Output the [X, Y] coordinate of the center of the cell containing the given text.  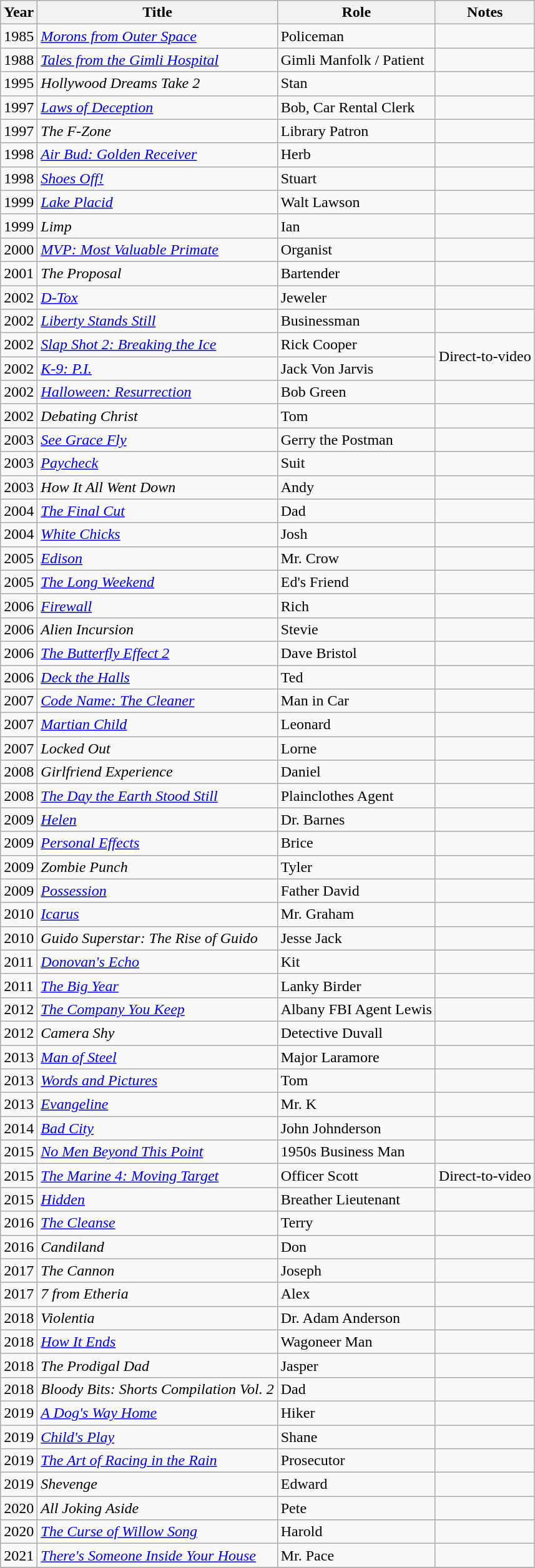
Organist [356, 249]
Paycheck [157, 463]
The Company You Keep [157, 1009]
Limp [157, 226]
2001 [19, 273]
Pete [356, 1508]
Role [356, 12]
Jasper [356, 1365]
How It Ends [157, 1342]
Prosecutor [356, 1461]
Detective Duvall [356, 1033]
Albany FBI Agent Lewis [356, 1009]
Gerry the Postman [356, 440]
Laws of Deception [157, 107]
All Joking Aside [157, 1508]
Zombie Punch [157, 867]
Icarus [157, 914]
Possession [157, 891]
Locked Out [157, 748]
MVP: Most Valuable Primate [157, 249]
Stevie [356, 629]
Lake Placid [157, 202]
Man of Steel [157, 1057]
The Final Cut [157, 511]
Bad City [157, 1128]
The Prodigal Dad [157, 1365]
Girlfriend Experience [157, 772]
Gimli Manfolk / Patient [356, 60]
Alex [356, 1294]
Ian [356, 226]
Major Laramore [356, 1057]
Stan [356, 84]
Shane [356, 1436]
1950s Business Man [356, 1152]
Walt Lawson [356, 202]
Edison [157, 558]
John Johnderson [356, 1128]
The Cleanse [157, 1223]
K-9: P.I. [157, 369]
Herb [356, 155]
Don [356, 1247]
The Cannon [157, 1270]
Brice [356, 843]
Father David [356, 891]
Mr. K [356, 1105]
Library Patron [356, 131]
Bob, Car Rental Clerk [356, 107]
Bartender [356, 273]
7 from Etheria [157, 1294]
Wagoneer Man [356, 1342]
Title [157, 12]
Child's Play [157, 1436]
Evangeline [157, 1105]
The Big Year [157, 985]
Andy [356, 487]
Liberty Stands Still [157, 321]
Hidden [157, 1199]
Slap Shot 2: Breaking the Ice [157, 345]
Personal Effects [157, 843]
Bob Green [356, 392]
Rich [356, 606]
The Proposal [157, 273]
The Butterfly Effect 2 [157, 653]
Terry [356, 1223]
Halloween: Resurrection [157, 392]
Year [19, 12]
Camera Shy [157, 1033]
Violentia [157, 1318]
D-Tox [157, 298]
Firewall [157, 606]
Shoes Off! [157, 178]
The Long Weekend [157, 582]
Tales from the Gimli Hospital [157, 60]
Morons from Outer Space [157, 36]
The F-Zone [157, 131]
Lanky Birder [356, 985]
Jack Von Jarvis [356, 369]
Donovan's Echo [157, 962]
Rick Cooper [356, 345]
Breather Lieutenant [356, 1199]
Ed's Friend [356, 582]
Helen [157, 820]
No Men Beyond This Point [157, 1152]
Martian Child [157, 725]
Dr. Adam Anderson [356, 1318]
Words and Pictures [157, 1081]
Suit [356, 463]
Dave Bristol [356, 653]
There's Someone Inside Your House [157, 1556]
Jeweler [356, 298]
2021 [19, 1556]
The Curse of Willow Song [157, 1532]
Jesse Jack [356, 938]
1988 [19, 60]
Mr. Graham [356, 914]
Kit [356, 962]
White Chicks [157, 535]
Hollywood Dreams Take 2 [157, 84]
Bloody Bits: Shorts Compilation Vol. 2 [157, 1389]
Debating Christ [157, 416]
Ted [356, 677]
Mr. Pace [356, 1556]
Josh [356, 535]
How It All Went Down [157, 487]
Policeman [356, 36]
Deck the Halls [157, 677]
Guido Superstar: The Rise of Guido [157, 938]
Notes [484, 12]
Plainclothes Agent [356, 796]
Alien Incursion [157, 629]
2014 [19, 1128]
Mr. Crow [356, 558]
Leonard [356, 725]
Lorne [356, 748]
Dr. Barnes [356, 820]
2000 [19, 249]
Businessman [356, 321]
The Marine 4: Moving Target [157, 1176]
Hiker [356, 1413]
See Grace Fly [157, 440]
A Dog's Way Home [157, 1413]
Air Bud: Golden Receiver [157, 155]
Code Name: The Cleaner [157, 701]
1995 [19, 84]
Stuart [356, 178]
Edward [356, 1484]
Tyler [356, 867]
Harold [356, 1532]
1985 [19, 36]
Shevenge [157, 1484]
Man in Car [356, 701]
Daniel [356, 772]
Joseph [356, 1270]
Candiland [157, 1247]
Officer Scott [356, 1176]
The Day the Earth Stood Still [157, 796]
The Art of Racing in the Rain [157, 1461]
